For the text-containing cell, return its midpoint in [X, Y] coordinate format. 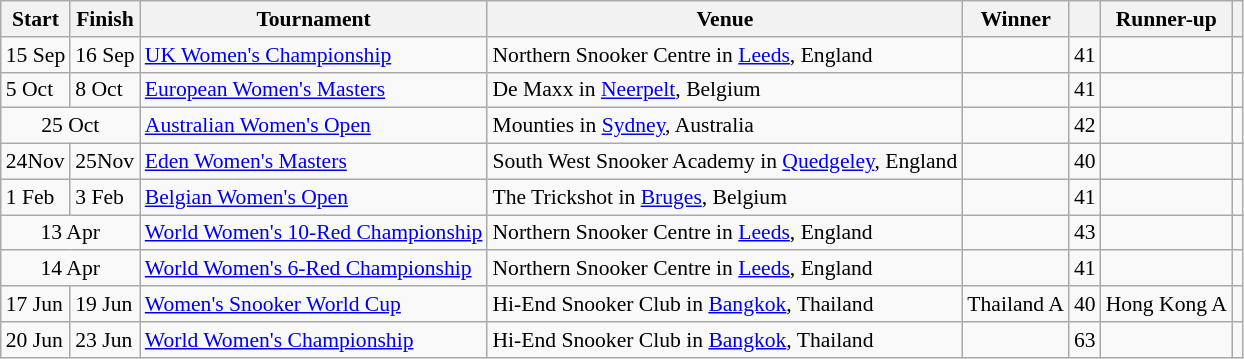
3 Feb [104, 197]
Belgian Women's Open [314, 197]
Winner [1016, 19]
5 Oct [36, 90]
42 [1085, 126]
19 Jun [104, 304]
Tournament [314, 19]
Venue [724, 19]
25 Oct [70, 126]
World Women's Championship [314, 340]
Hong Kong A [1166, 304]
Start [36, 19]
Australian Women's Open [314, 126]
15 Sep [36, 55]
8 Oct [104, 90]
South West Snooker Academy in Quedgeley, England [724, 162]
European Women's Masters [314, 90]
Finish [104, 19]
World Women's 6-Red Championship [314, 269]
20 Jun [36, 340]
13 Apr [70, 233]
25Nov [104, 162]
16 Sep [104, 55]
63 [1085, 340]
De Maxx in Neerpelt, Belgium [724, 90]
23 Jun [104, 340]
The Trickshot in Bruges, Belgium [724, 197]
World Women's 10-Red Championship [314, 233]
Mounties in Sydney, Australia [724, 126]
Runner-up [1166, 19]
14 Apr [70, 269]
Thailand A [1016, 304]
Eden Women's Masters [314, 162]
1 Feb [36, 197]
24Nov [36, 162]
UK Women's Championship [314, 55]
Women's Snooker World Cup [314, 304]
43 [1085, 233]
17 Jun [36, 304]
